Capture the cell that displays the provided text and extract its (x, y) central coordinate. 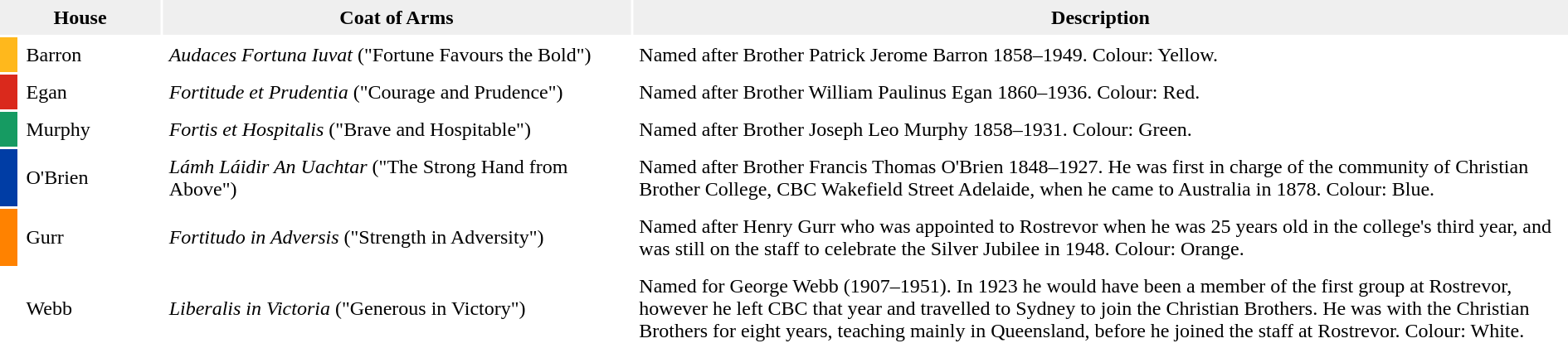
Named after Brother Joseph Leo Murphy 1858–1931. Colour: Green. (1100, 129)
Barron (90, 55)
O'Brien (90, 177)
Egan (90, 92)
Liberalis in Victoria ("Generous in Victory") (397, 308)
Gurr (90, 237)
House (80, 17)
Murphy (90, 129)
Named after Brother Patrick Jerome Barron 1858–1949. Colour: Yellow. (1100, 55)
Fortitude et Prudentia ("Courage and Prudence") (397, 92)
Coat of Arms (397, 17)
Fortitudo in Adversis ("Strength in Adversity") (397, 237)
Audaces Fortuna Iuvat ("Fortune Favours the Bold") (397, 55)
Named after Brother William Paulinus Egan 1860–1936. Colour: Red. (1100, 92)
Webb (90, 308)
Description (1100, 17)
Lámh Láidir An Uachtar ("The Strong Hand from Above") (397, 177)
Fortis et Hospitalis ("Brave and Hospitable") (397, 129)
